Capture the cell that displays the provided text and extract its [x, y] central coordinate. 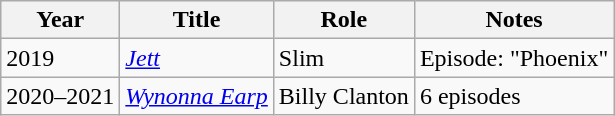
Jett [197, 58]
Episode: "Phoenix" [514, 58]
2020–2021 [60, 96]
Wynonna Earp [197, 96]
6 episodes [514, 96]
Slim [344, 58]
Role [344, 20]
Billy Clanton [344, 96]
Year [60, 20]
Title [197, 20]
Notes [514, 20]
2019 [60, 58]
